Detect which cell encompasses the target text, then output its (X, Y) center coordinate. 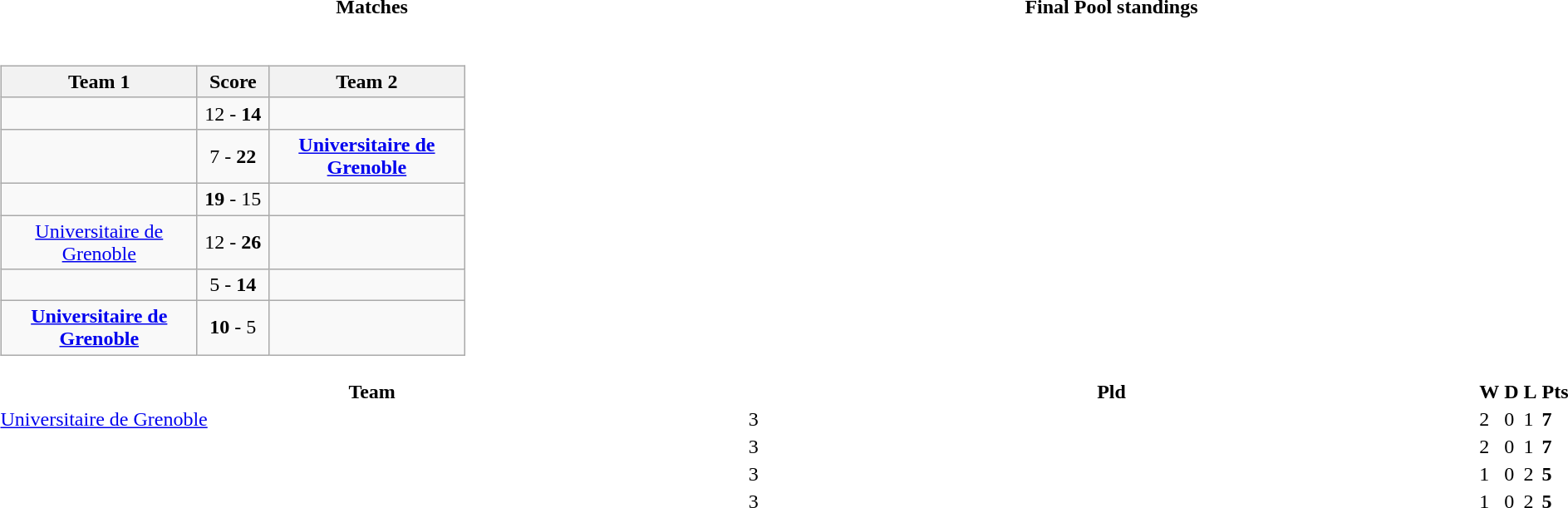
10 - 5 (233, 328)
19 - 15 (233, 199)
Pld (1111, 392)
D (1511, 392)
Team 1 (99, 81)
12 - 14 (233, 113)
12 - 26 (233, 241)
Team 2 (366, 81)
7 - 22 (233, 156)
Score (233, 81)
L (1531, 392)
W (1489, 392)
5 - 14 (233, 285)
